Return the (x, y) coordinate for the center point of the cell that contains the specified text.  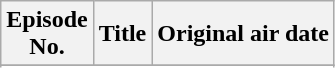
Original air date (244, 34)
Title (122, 34)
EpisodeNo. (47, 34)
